For the text-containing cell, return its midpoint in (X, Y) coordinate format. 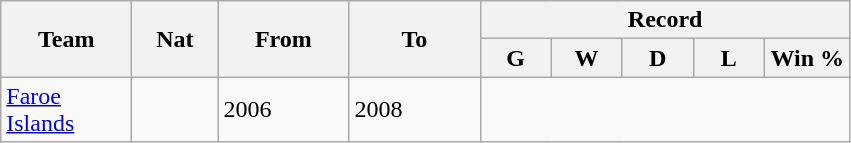
Nat (175, 39)
Record (665, 20)
Win % (807, 58)
From (284, 39)
2008 (414, 110)
D (658, 58)
Faroe Islands (66, 110)
To (414, 39)
G (516, 58)
L (728, 58)
W (586, 58)
Team (66, 39)
2006 (284, 110)
